Return the (X, Y) coordinate for the center point of the cell that contains the specified text.  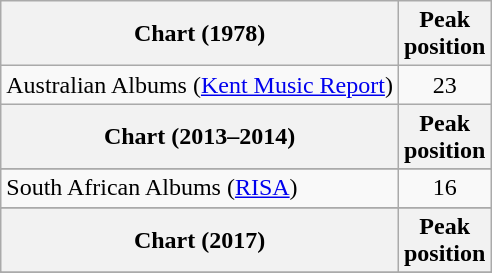
Chart (2013–2014) (200, 136)
23 (444, 85)
16 (444, 188)
South African Albums (RISA) (200, 188)
Chart (2017) (200, 240)
Chart (1978) (200, 34)
Australian Albums (Kent Music Report) (200, 85)
